For the text-containing cell, return its midpoint in [X, Y] coordinate format. 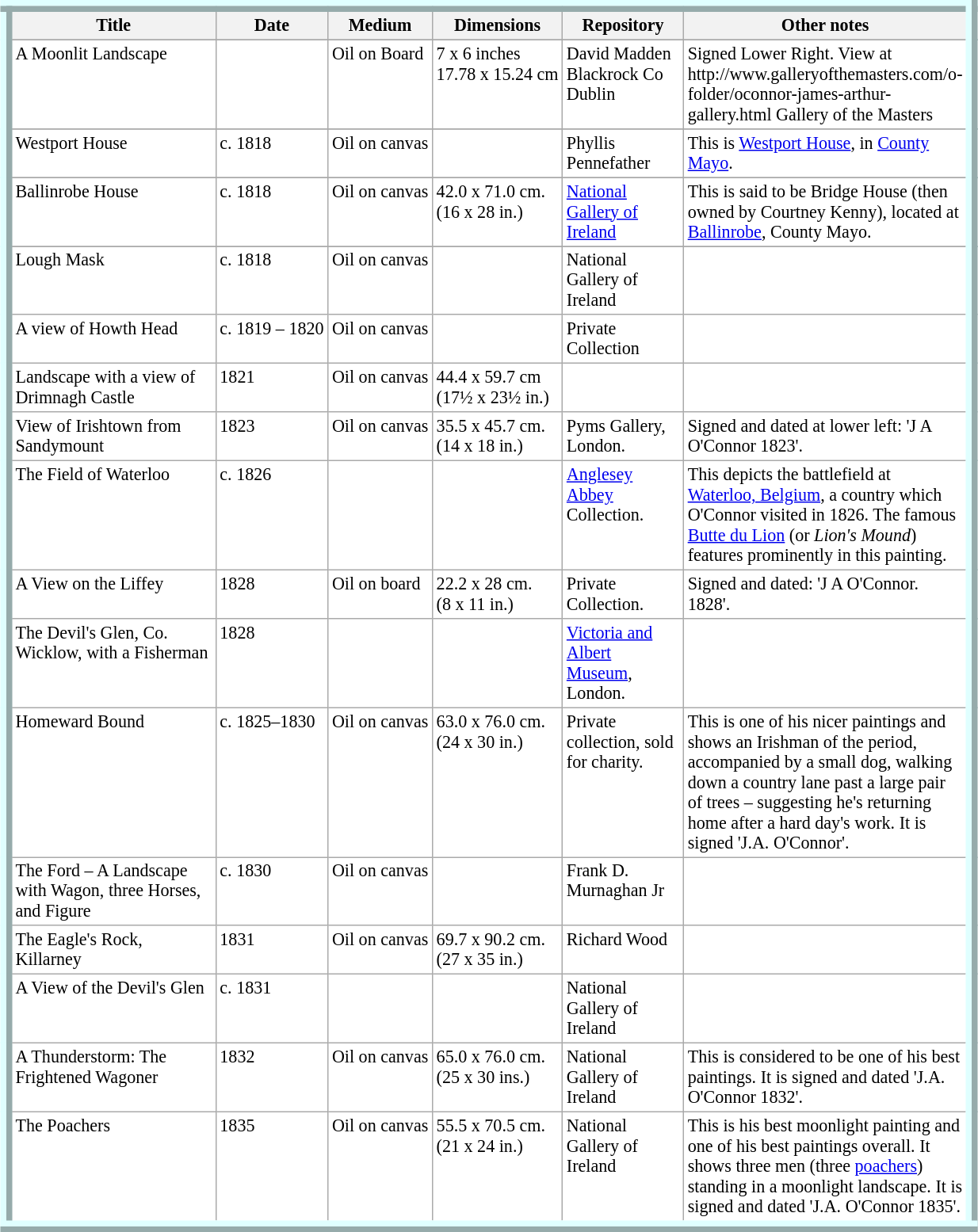
44.4 x 59.7 cm(17½ x 23½ in.) [497, 387]
22.2 x 28 cm.(8 x 11 in.) [497, 594]
Pyms Gallery, London. [623, 436]
This is Westport House, in County Mayo. [828, 152]
1823 [272, 436]
Oil on board [380, 594]
Date [272, 22]
42.0 x 71.0 cm.(16 x 28 in.) [497, 211]
1831 [272, 949]
Title [111, 22]
Oil on Board [380, 84]
35.5 x 45.7 cm.(14 x 18 in.) [497, 436]
A View of the Devil's Glen [111, 1008]
A View on the Liffey [111, 594]
A view of Howth Head [111, 339]
The Eagle's Rock, Killarney [111, 949]
Landscape with a view of Drimnagh Castle [111, 387]
69.7 x 90.2 cm.(27 x 35 in.) [497, 949]
Dimensions [497, 22]
Repository [623, 22]
Private Collection [623, 339]
This is said to be Bridge House (then owned by Courtney Kenny), located at Ballinrobe, County Mayo. [828, 211]
Homeward Bound [111, 781]
Victoria and Albert Museum, London. [623, 662]
c. 1825–1830 [272, 781]
The Field of Waterloo [111, 515]
7 x 6 inches17.78 x 15.24 cm [497, 84]
Frank D. Murnaghan Jr [623, 891]
55.5 x 70.5 cm.(21 x 24 in.) [497, 1169]
Signed Lower Right. View at http://www.galleryofthemasters.com/o-folder/oconnor-james-arthur-gallery.html Gallery of the Masters [828, 84]
Phyllis Pennefather [623, 152]
The Devil's Glen, Co. Wicklow, with a Fisherman [111, 662]
65.0 x 76.0 cm.(25 x 30 ins.) [497, 1078]
Medium [380, 22]
Private Collection. [623, 594]
Signed and dated at lower left: 'J A O'Connor 1823'. [828, 436]
A Thunderstorm: The Frightened Wagoner [111, 1078]
Ballinrobe House [111, 211]
A Moonlit Landscape [111, 84]
Lough Mask [111, 280]
The Ford – A Landscape with Wagon, three Horses, and Figure [111, 891]
1821 [272, 387]
David MaddenBlackrock Co Dublin [623, 84]
View of Irishtown from Sandymount [111, 436]
Anglesey Abbey Collection. [623, 515]
The Poachers [111, 1169]
c. 1819 – 1820 [272, 339]
63.0 x 76.0 cm.(24 x 30 in.) [497, 781]
Westport House [111, 152]
c. 1830 [272, 891]
c. 1831 [272, 1008]
Private collection, sold for charity. [623, 781]
1832 [272, 1078]
This is considered to be one of his best paintings. It is signed and dated 'J.A. O'Connor 1832'. [828, 1078]
Signed and dated: 'J A O'Connor. 1828'. [828, 594]
Other notes [828, 22]
1835 [272, 1169]
c. 1826 [272, 515]
Richard Wood [623, 949]
